Provide the [x, y] coordinate of the cell's center where the given text is located.  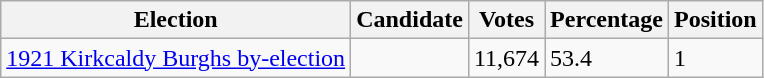
Candidate [410, 20]
1921 Kirkcaldy Burghs by-election [176, 58]
Percentage [607, 20]
11,674 [506, 58]
Position [715, 20]
53.4 [607, 58]
Votes [506, 20]
1 [715, 58]
Election [176, 20]
